Output the [x, y] coordinate of the center of the cell containing the given text.  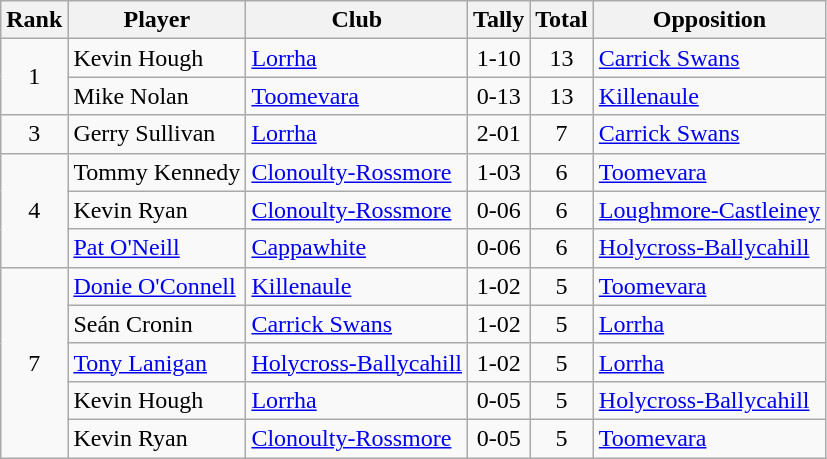
Tommy Kennedy [157, 172]
Club [357, 20]
Loughmore-Castleiney [709, 210]
3 [34, 134]
Pat O'Neill [157, 248]
4 [34, 210]
Gerry Sullivan [157, 134]
Mike Nolan [157, 96]
Player [157, 20]
0-13 [499, 96]
1-10 [499, 58]
Tony Lanigan [157, 362]
Total [562, 20]
Tally [499, 20]
Cappawhite [357, 248]
1-03 [499, 172]
2-01 [499, 134]
Donie O'Connell [157, 286]
1 [34, 77]
Seán Cronin [157, 324]
Rank [34, 20]
Opposition [709, 20]
